Return (X, Y) of the center of cell containing provided text 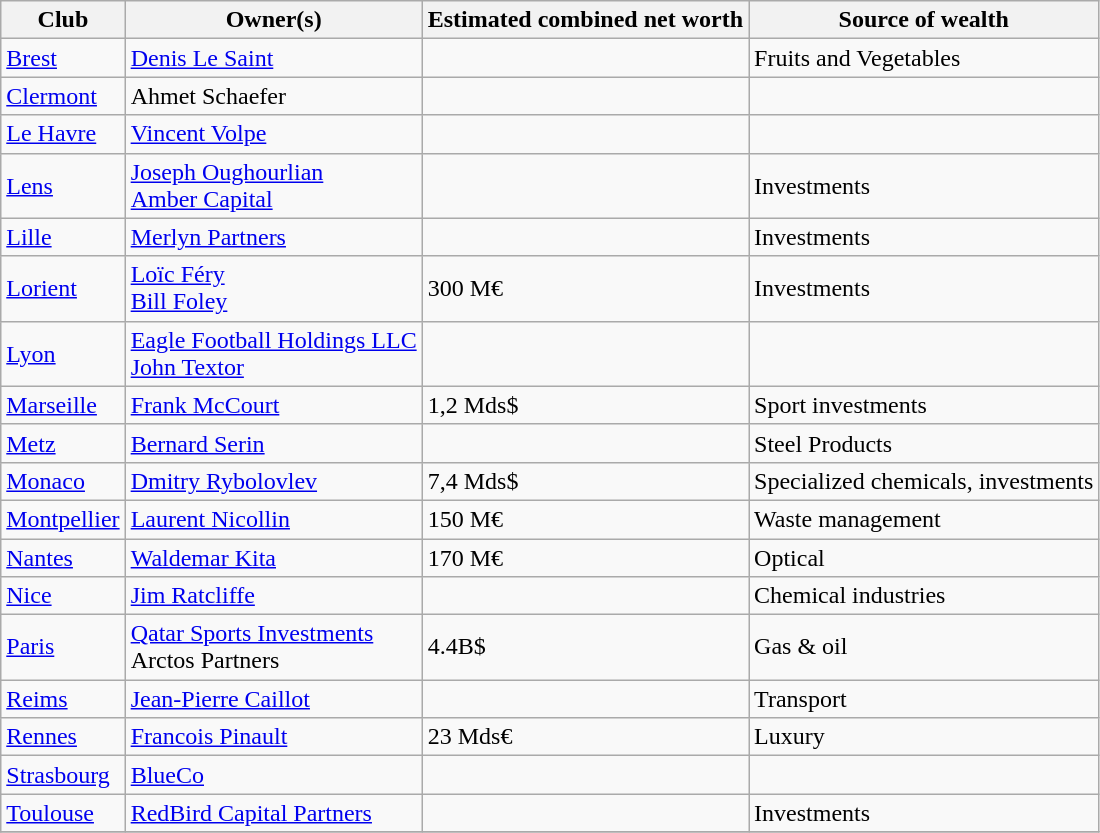
Laurent Nicollin (274, 519)
Sport investments (924, 405)
Jim Ratcliffe (274, 596)
Le Havre (63, 134)
Reims (63, 699)
7,4 Mds$ (585, 481)
Joseph Oughourlian Amber Capital (274, 186)
Frank McCourt (274, 405)
Ahmet Schaefer (274, 96)
Luxury (924, 737)
Source of wealth (924, 20)
Clermont (63, 96)
Gas & oil (924, 648)
1,2 Mds$ (585, 405)
Bernard Serin (274, 443)
Chemical industries (924, 596)
BlueCo (274, 775)
RedBird Capital Partners (274, 813)
Francois Pinault (274, 737)
Monaco (63, 481)
Lens (63, 186)
Merlyn Partners (274, 237)
23 Mds€ (585, 737)
Steel Products (924, 443)
Lorient (63, 288)
150 M€ (585, 519)
Fruits and Vegetables (924, 58)
Marseille (63, 405)
Paris (63, 648)
Denis Le Saint (274, 58)
Eagle Football Holdings LLC John Textor (274, 354)
4.4B$ (585, 648)
Vincent Volpe (274, 134)
Transport (924, 699)
Waldemar Kita (274, 557)
Dmitry Rybolovlev (274, 481)
Optical (924, 557)
Loïc Féry Bill Foley (274, 288)
Brest (63, 58)
Estimated combined net worth (585, 20)
Jean-Pierre Caillot (274, 699)
Lyon (63, 354)
Lille (63, 237)
Rennes (63, 737)
170 M€ (585, 557)
Waste management (924, 519)
Montpellier (63, 519)
Toulouse (63, 813)
Club (63, 20)
Qatar Sports Investments Arctos Partners (274, 648)
Specialized chemicals, investments (924, 481)
Metz (63, 443)
Nice (63, 596)
Nantes (63, 557)
Strasbourg (63, 775)
300 M€ (585, 288)
Owner(s) (274, 20)
